Search for the cell housing the specified text and yield its [x, y] center coordinate. 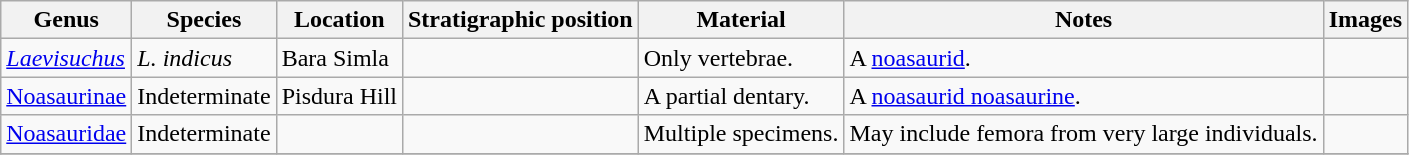
May include femora from very large individuals. [1084, 134]
Images [1365, 20]
Material [741, 20]
Location [339, 20]
Multiple specimens. [741, 134]
A partial dentary. [741, 96]
Noasaurinae [66, 96]
Stratigraphic position [520, 20]
Species [204, 20]
Only vertebrae. [741, 58]
Genus [66, 20]
Pisdura Hill [339, 96]
Laevisuchus [66, 58]
Notes [1084, 20]
L. indicus [204, 58]
Noasauridae [66, 134]
A noasaurid noasaurine. [1084, 96]
Bara Simla [339, 58]
A noasaurid. [1084, 58]
